Extract the [X, Y] coordinate from the center of the cell holding the provided text.  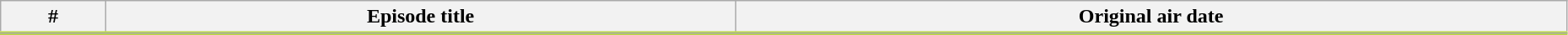
Episode title [420, 17]
Original air date [1150, 17]
# [53, 17]
